Output the (X, Y) coordinate of the center of the cell containing the given text.  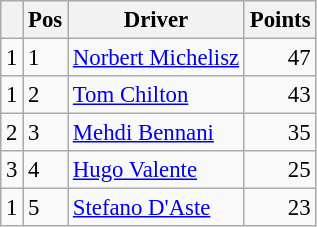
23 (280, 208)
Norbert Michelisz (156, 58)
4 (46, 170)
35 (280, 133)
Tom Chilton (156, 95)
25 (280, 170)
Hugo Valente (156, 170)
Points (280, 20)
Driver (156, 20)
5 (46, 208)
Mehdi Bennani (156, 133)
Pos (46, 20)
Stefano D'Aste (156, 208)
47 (280, 58)
43 (280, 95)
